Output the [x, y] coordinate of the center of the cell containing the given text.  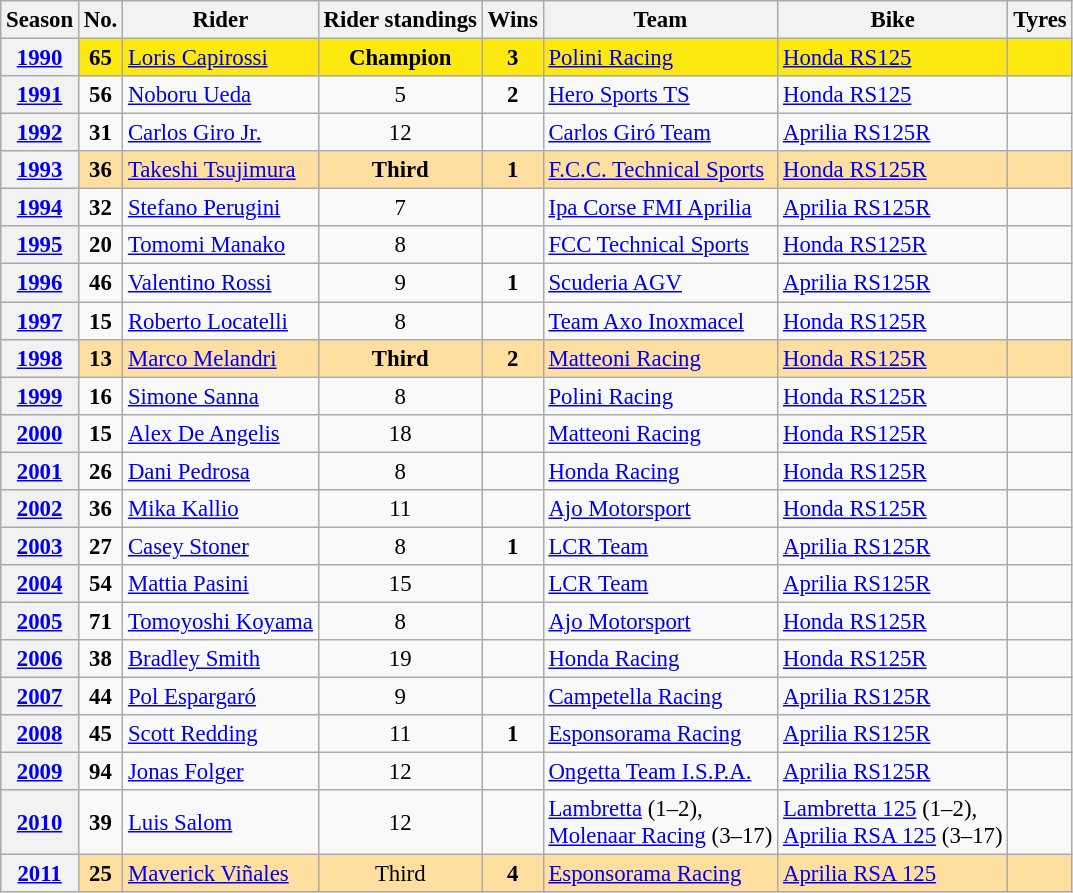
Rider [221, 20]
Campetella Racing [660, 697]
Ongetta Team I.S.P.A. [660, 772]
Marco Melandri [221, 358]
Team Axo Inoxmacel [660, 321]
Noboru Ueda [221, 95]
Mika Kallio [221, 509]
25 [100, 874]
Tyres [1040, 20]
Carlos Giro Jr. [221, 133]
Jonas Folger [221, 772]
Season [40, 20]
Luis Salom [221, 822]
Tomoyoshi Koyama [221, 621]
Maverick Viñales [221, 874]
2004 [40, 584]
F.C.C. Technical Sports [660, 170]
Stefano Perugini [221, 208]
1998 [40, 358]
Takeshi Tsujimura [221, 170]
Casey Stoner [221, 546]
1990 [40, 58]
Bike [893, 20]
94 [100, 772]
46 [100, 283]
71 [100, 621]
Wins [512, 20]
1997 [40, 321]
1993 [40, 170]
2000 [40, 433]
Roberto Locatelli [221, 321]
44 [100, 697]
1991 [40, 95]
18 [400, 433]
1994 [40, 208]
1996 [40, 283]
2002 [40, 509]
Scuderia AGV [660, 283]
Hero Sports TS [660, 95]
Ipa Corse FMI Aprilia [660, 208]
Pol Espargaró [221, 697]
31 [100, 133]
3 [512, 58]
16 [100, 396]
2011 [40, 874]
2001 [40, 471]
26 [100, 471]
4 [512, 874]
Scott Redding [221, 734]
1999 [40, 396]
Carlos Giró Team [660, 133]
7 [400, 208]
13 [100, 358]
1992 [40, 133]
2010 [40, 822]
27 [100, 546]
2007 [40, 697]
32 [100, 208]
Bradley Smith [221, 659]
2003 [40, 546]
2009 [40, 772]
38 [100, 659]
Loris Capirossi [221, 58]
Team [660, 20]
Mattia Pasini [221, 584]
1995 [40, 245]
No. [100, 20]
2006 [40, 659]
20 [100, 245]
Simone Sanna [221, 396]
Valentino Rossi [221, 283]
5 [400, 95]
2008 [40, 734]
Lambretta 125 (1–2), Aprilia RSA 125 (3–17) [893, 822]
Rider standings [400, 20]
54 [100, 584]
Lambretta (1–2), Molenaar Racing (3–17) [660, 822]
FCC Technical Sports [660, 245]
65 [100, 58]
56 [100, 95]
19 [400, 659]
45 [100, 734]
39 [100, 822]
Aprilia RSA 125 [893, 874]
Dani Pedrosa [221, 471]
Champion [400, 58]
Alex De Angelis [221, 433]
Tomomi Manako [221, 245]
2005 [40, 621]
